Determine the (X, Y) coordinate at the center of the cell enclosing the given text.  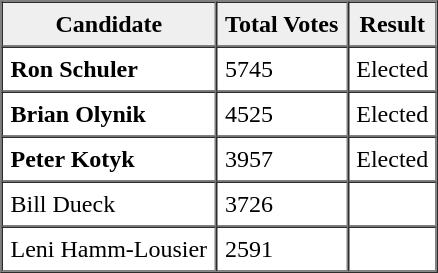
Ron Schuler (110, 68)
4525 (282, 114)
Total Votes (282, 24)
Leni Hamm-Lousier (110, 248)
Bill Dueck (110, 204)
3957 (282, 158)
Result (392, 24)
Candidate (110, 24)
2591 (282, 248)
Brian Olynik (110, 114)
5745 (282, 68)
3726 (282, 204)
Peter Kotyk (110, 158)
